Scan for the cell matching the given text and deliver its [x, y] coordinate at center. 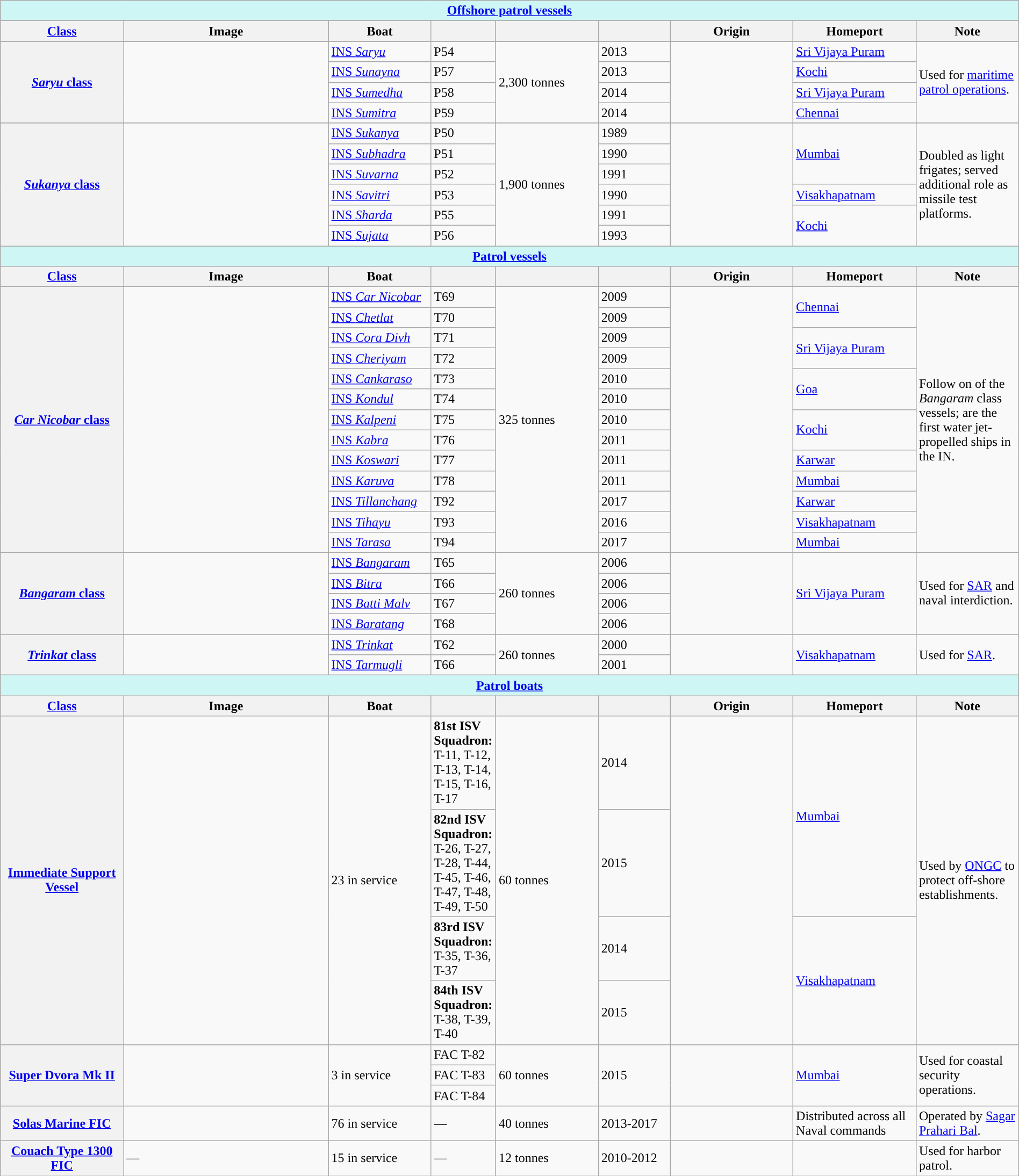
T94 [463, 542]
83rd ISV Squadron: T-35, T-36, T-37 [463, 949]
FAC T-82 [463, 1055]
P56 [463, 235]
2,300 tonnes [547, 82]
Used for coastal security operations. [967, 1075]
T67 [463, 604]
Patrol boats [509, 686]
INS Cora Divh [379, 338]
2016 [634, 522]
T74 [463, 399]
76 in service [379, 1123]
1,900 tonnes [547, 184]
INS Saryu [379, 52]
INS Cankaraso [379, 379]
P52 [463, 174]
P59 [463, 113]
INS Car Nicobar [379, 297]
INS Tihayu [379, 522]
INS Sukanya [379, 133]
3 in service [379, 1075]
Used by ONGC to protect off-shore establishments. [967, 880]
Super Dvora Mk II [62, 1075]
INS Kondul [379, 399]
T93 [463, 522]
INS Bangaram [379, 562]
Doubled as light frigates; served additional role as missile test platforms. [967, 184]
T78 [463, 481]
FAC T-83 [463, 1075]
82nd ISV Squadron: T-26, T-27, T-28, T-44, T-45, T-46, T-47, T-48, T-49, T-50 [463, 863]
T70 [463, 318]
Used for maritime patrol operations. [967, 82]
1993 [634, 235]
81st ISV Squadron: T-11, T-12, T-13, T-14, T-15, T-16, T-17 [463, 763]
INS Baratang [379, 624]
Patrol vessels [509, 256]
Solas Marine FIC [62, 1123]
Used for harbor patrol. [967, 1158]
INS Suvarna [379, 174]
INS Sharda [379, 215]
1989 [634, 133]
INS Tarasa [379, 542]
INS Chetlat [379, 318]
84th ISV Squadron: T-38, T-39, T-40 [463, 1012]
P58 [463, 92]
23 in service [379, 880]
T92 [463, 501]
INS Tarmugli [379, 665]
T69 [463, 297]
INS Sujata [379, 235]
INS Sumitra [379, 113]
Distributed across all Naval commands [855, 1123]
T71 [463, 338]
P53 [463, 194]
INS Sunayna [379, 72]
T65 [463, 562]
2010-2012 [634, 1158]
P54 [463, 52]
P50 [463, 133]
T77 [463, 460]
INS Subhadra [379, 154]
INS Kalpeni [379, 420]
INS Savitri [379, 194]
Sukanya class [62, 184]
INS Kabra [379, 440]
T73 [463, 379]
2000 [634, 645]
INS Tillanchang [379, 501]
INS Bitra [379, 583]
325 tonnes [547, 420]
Immediate Support Vessel [62, 880]
T76 [463, 440]
P55 [463, 215]
INS Cheriyam [379, 358]
2001 [634, 665]
T75 [463, 420]
INS Batti Malv [379, 604]
Couach Type 1300 FIC [62, 1158]
INS Sumedha [379, 92]
Operated by Sagar Prahari Bal. [967, 1123]
Offshore patrol vessels [509, 11]
15 in service [379, 1158]
Saryu class [62, 82]
INS Trinkat [379, 645]
T72 [463, 358]
T68 [463, 624]
12 tonnes [547, 1158]
INS Koswari [379, 460]
P57 [463, 72]
T62 [463, 645]
Used for SAR. [967, 655]
Trinkat class [62, 655]
Goa [855, 389]
Used for SAR and naval interdiction. [967, 593]
P51 [463, 154]
40 tonnes [547, 1123]
Car Nicobar class [62, 420]
Bangaram class [62, 593]
FAC T-84 [463, 1095]
Follow on of the Bangaram class vessels; are the first water jet-propelled ships in the IN. [967, 420]
INS Karuva [379, 481]
2013-2017 [634, 1123]
